Search for the cell housing the specified text and yield its (x, y) center coordinate. 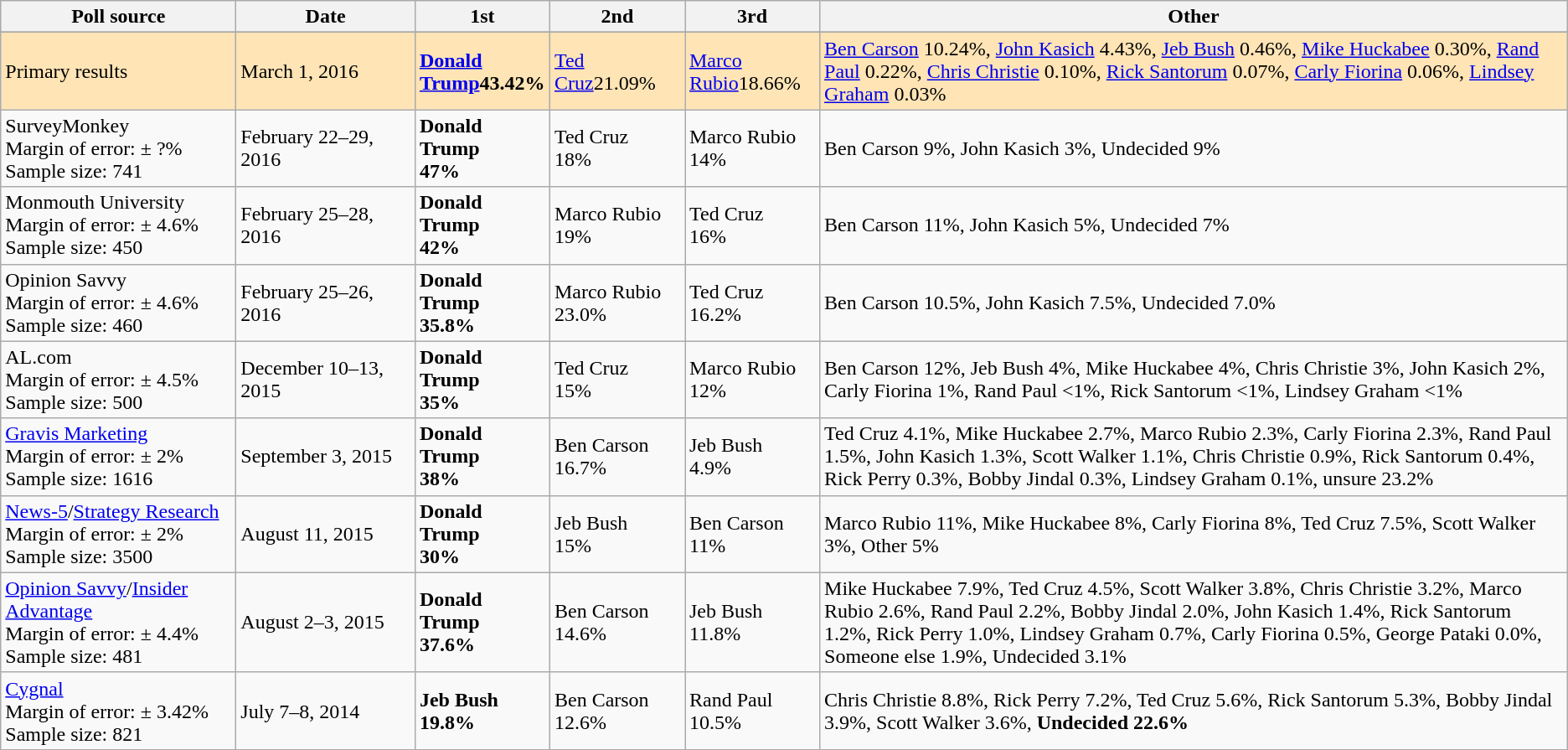
Rand Paul10.5% (752, 711)
Marco Rubio23.0% (616, 303)
Opinion Savvy/Insider AdvantageMargin of error: ± 4.4%Sample size: 481 (119, 622)
Marco Rubio14% (752, 148)
Donald Trump30% (482, 534)
Jeb Bush15% (616, 534)
Ben Carson 11%, John Kasich 5%, Undecided 7% (1194, 225)
Jeb Bush4.9% (752, 457)
Jeb Bush11.8% (752, 622)
Jeb Bush19.8% (482, 711)
Ted Cruz16.2% (752, 303)
Marco Rubio19% (616, 225)
Donald Trump42% (482, 225)
News-5/Strategy ResearchMargin of error: ± 2%Sample size: 3500 (119, 534)
Monmouth UniversityMargin of error: ± 4.6%Sample size: 450 (119, 225)
1st (482, 17)
Ben Carson14.6% (616, 622)
Donald Trump35% (482, 380)
March 1, 2016 (326, 71)
February 25–28, 2016 (326, 225)
Poll source (119, 17)
Ben Carson 9%, John Kasich 3%, Undecided 9% (1194, 148)
Ben Carson11% (752, 534)
Primary results (119, 71)
Opinion SavvyMargin of error: ± 4.6% Sample size: 460 (119, 303)
Donald Trump47% (482, 148)
February 22–29, 2016 (326, 148)
August 11, 2015 (326, 534)
Donald Trump38% (482, 457)
Ted Cruz15% (616, 380)
Marco Rubio 11%, Mike Huckabee 8%, Carly Fiorina 8%, Ted Cruz 7.5%, Scott Walker 3%, Other 5% (1194, 534)
Donald Trump35.8% (482, 303)
Chris Christie 8.8%, Rick Perry 7.2%, Ted Cruz 5.6%, Rick Santorum 5.3%, Bobby Jindal 3.9%, Scott Walker 3.6%, Undecided 22.6% (1194, 711)
Donald Trump43.42% (482, 71)
December 10–13, 2015 (326, 380)
Ben Carson 10.5%, John Kasich 7.5%, Undecided 7.0% (1194, 303)
Ted Cruz18% (616, 148)
Ben Carson12.6% (616, 711)
2nd (616, 17)
July 7–8, 2014 (326, 711)
CygnalMargin of error: ± 3.42%Sample size: 821 (119, 711)
3rd (752, 17)
February 25–26, 2016 (326, 303)
Ted Cruz21.09% (616, 71)
August 2–3, 2015 (326, 622)
Other (1194, 17)
Donald Trump37.6% (482, 622)
Date (326, 17)
Ted Cruz16% (752, 225)
AL.comMargin of error: ± 4.5% Sample size: 500 (119, 380)
SurveyMonkeyMargin of error: ± ?% Sample size: 741 (119, 148)
Marco Rubio12% (752, 380)
Gravis MarketingMargin of error: ± 2%Sample size: 1616 (119, 457)
Marco Rubio18.66% (752, 71)
Ben Carson16.7% (616, 457)
September 3, 2015 (326, 457)
